Return the (x, y) coordinate for the center point of the cell that contains the specified text.  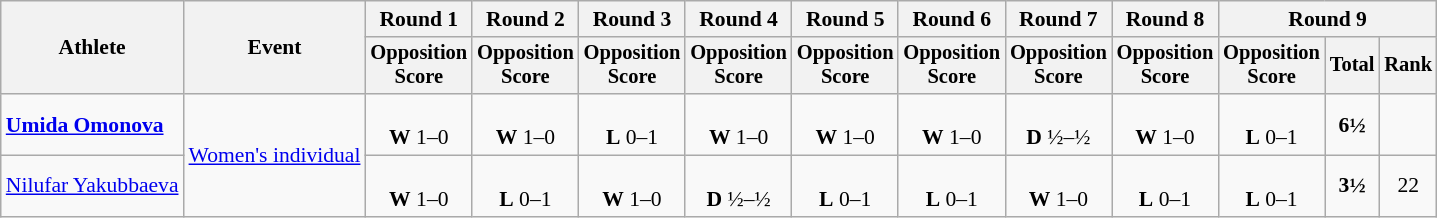
Round 6 (952, 19)
Event (275, 48)
Athlete (92, 48)
Umida Omonova (92, 124)
Round 3 (632, 19)
Round 5 (846, 19)
Round 1 (420, 19)
3½ (1352, 186)
Nilufar Yakubbaeva (92, 186)
22 (1408, 186)
Round 4 (738, 19)
Women's individual (275, 155)
Round 9 (1328, 19)
Round 8 (1166, 19)
Rank (1408, 66)
Round 7 (1058, 19)
Round 2 (526, 19)
6½ (1352, 124)
Total (1352, 66)
